Extract the (x, y) coordinate from the center of the cell holding the provided text.  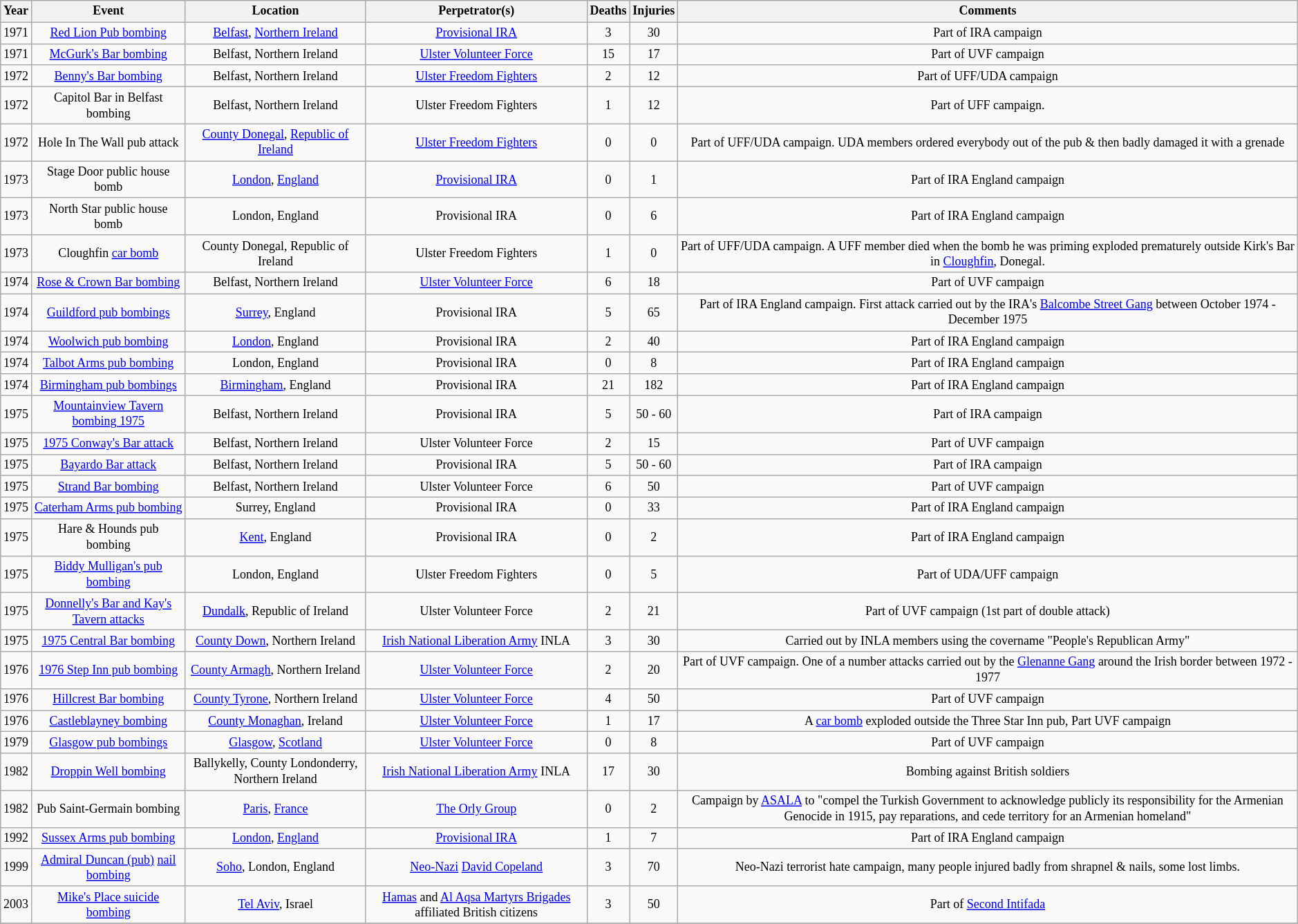
Tel Aviv, Israel (275, 905)
County Armagh, Northern Ireland (275, 670)
Cloughfin car bomb (108, 254)
Mountainview Tavern bombing 1975 (108, 414)
Perpetrator(s) (476, 11)
Birmingham pub bombings (108, 384)
Soho, London, England (275, 867)
70 (654, 867)
Admiral Duncan (pub) nail bombing (108, 867)
Neo-Nazi terrorist hate campaign, many people injured badly from shrapnel & nails, some lost limbs. (988, 867)
Castleblayney bombing (108, 722)
Biddy Mulligan's pub bombing (108, 574)
Year (17, 11)
Location (275, 11)
Part of IRA England campaign. First attack carried out by the IRA's Balcombe Street Gang between October 1974 - December 1975 (988, 312)
4 (608, 699)
Pub Saint-Germain bombing (108, 809)
1975 Conway's Bar attack (108, 444)
Glasgow pub bombings (108, 742)
Part of UFF/UDA campaign (988, 76)
1975 Central Bar bombing (108, 641)
Stage Door public house bomb (108, 180)
33 (654, 507)
Kent, England (275, 538)
McGurk's Bar bombing (108, 54)
Mike's Place suicide bombing (108, 905)
Part of UDA/UFF campaign (988, 574)
Dundalk, Republic of Ireland (275, 612)
Glasgow, Scotland (275, 742)
Strand Bar bombing (108, 487)
1999 (17, 867)
65 (654, 312)
Woolwich pub bombing (108, 341)
Part of UFF/UDA campaign. A UFF member died when the bomb he was priming exploded prematurely outside Kirk's Bar in Cloughfin, Donegal. (988, 254)
Part of UFF/UDA campaign. UDA members ordered everybody out of the pub & then badly damaged it with a grenade (988, 142)
Hamas and Al Aqsa Martyrs Brigades affiliated British citizens (476, 905)
7 (654, 838)
North Star public house bomb (108, 216)
County Monaghan, Ireland (275, 722)
Hillcrest Bar bombing (108, 699)
20 (654, 670)
County Tyrone, Northern Ireland (275, 699)
Comments (988, 11)
Hare & Hounds pub bombing (108, 538)
Rose & Crown Bar bombing (108, 283)
1979 (17, 742)
Neo-Nazi David Copeland (476, 867)
Paris, France (275, 809)
Event (108, 11)
Part of UVF campaign. One of a number attacks carried out by the Glenanne Gang around the Irish border between 1972 - 1977 (988, 670)
A car bomb exploded outside the Three Star Inn pub, Part UVF campaign (988, 722)
Droppin Well bombing (108, 772)
Capitol Bar in Belfast bombing (108, 105)
Hole In The Wall pub attack (108, 142)
Part of UFF campaign. (988, 105)
Injuries (654, 11)
1992 (17, 838)
Bombing against British soldiers (988, 772)
Part of UVF campaign (1st part of double attack) (988, 612)
Part of Second Intifada (988, 905)
Red Lion Pub bombing (108, 33)
1976 Step Inn pub bombing (108, 670)
40 (654, 341)
Talbot Arms pub bombing (108, 364)
Caterham Arms pub bombing (108, 507)
Bayardo Bar attack (108, 464)
County Down, Northern Ireland (275, 641)
18 (654, 283)
Benny's Bar bombing (108, 76)
Ballykelly, County Londonderry, Northern Ireland (275, 772)
Guildford pub bombings (108, 312)
Deaths (608, 11)
Carried out by INLA members using the covername "People's Republican Army" (988, 641)
182 (654, 384)
Birmingham, England (275, 384)
Sussex Arms pub bombing (108, 838)
The Orly Group (476, 809)
2003 (17, 905)
Donnelly's Bar and Kay's Tavern attacks (108, 612)
